Search for the cell housing the specified text and yield its [X, Y] center coordinate. 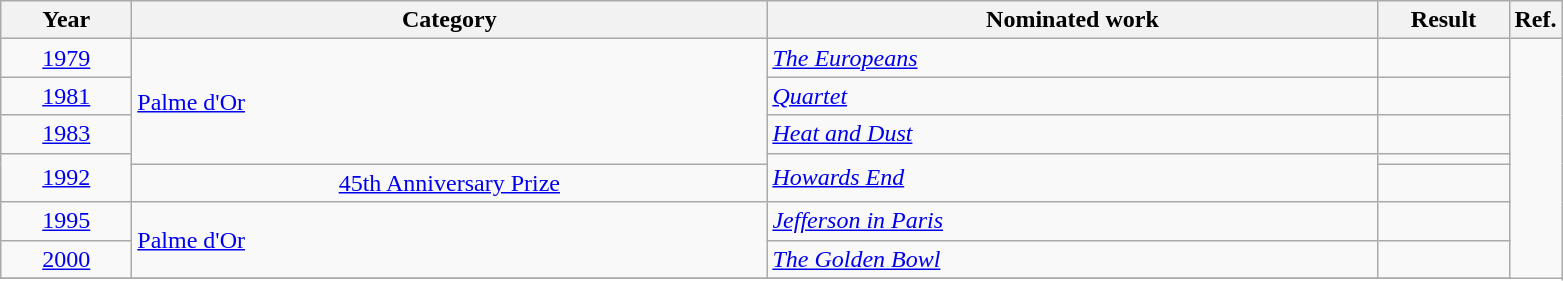
1992 [66, 178]
45th Anniversary Prize [450, 183]
Heat and Dust [1072, 134]
1983 [66, 134]
2000 [66, 259]
Category [450, 20]
1995 [66, 221]
Howards End [1072, 178]
1979 [66, 58]
The Europeans [1072, 58]
Result [1444, 20]
Jefferson in Paris [1072, 221]
Ref. [1536, 20]
Year [66, 20]
1981 [66, 96]
The Golden Bowl [1072, 259]
Quartet [1072, 96]
Nominated work [1072, 20]
